Find where the given text appears and provide that cell's center as (x, y) coordinate. 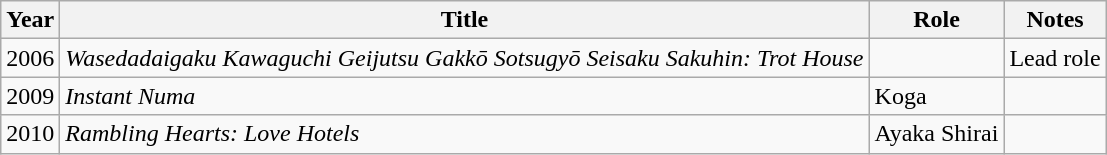
Ayaka Shirai (936, 134)
Title (464, 20)
Instant Numa (464, 96)
Role (936, 20)
2006 (30, 58)
Notes (1055, 20)
Year (30, 20)
Lead role (1055, 58)
Koga (936, 96)
2010 (30, 134)
Rambling Hearts: Love Hotels (464, 134)
Wasedadaigaku Kawaguchi Geijutsu Gakkō Sotsugyō Seisaku Sakuhin: Trot House (464, 58)
2009 (30, 96)
